Identify which cell holds the provided text, then report its [x, y] central coordinate. 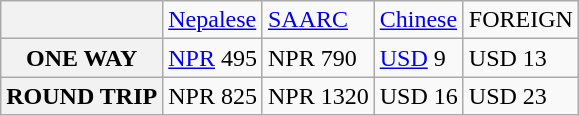
NPR 495 [213, 58]
USD 23 [520, 96]
NPR 790 [318, 58]
USD 16 [418, 96]
Chinese [418, 20]
SAARC [318, 20]
ONE WAY [82, 58]
NPR 1320 [318, 96]
NPR 825 [213, 96]
ROUND TRIP [82, 96]
FOREIGN [520, 20]
USD 13 [520, 58]
Nepalese [213, 20]
USD 9 [418, 58]
